Return the (x, y) coordinate for the center point of the cell that contains the specified text.  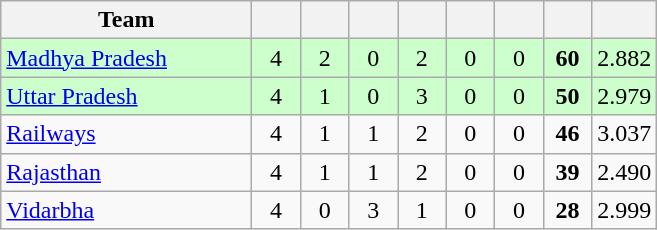
2.979 (624, 96)
2.882 (624, 58)
2.490 (624, 172)
60 (568, 58)
Uttar Pradesh (126, 96)
28 (568, 210)
Railways (126, 134)
50 (568, 96)
Team (126, 20)
Vidarbha (126, 210)
Madhya Pradesh (126, 58)
39 (568, 172)
3.037 (624, 134)
46 (568, 134)
2.999 (624, 210)
Rajasthan (126, 172)
